Capture the cell that displays the provided text and extract its (x, y) central coordinate. 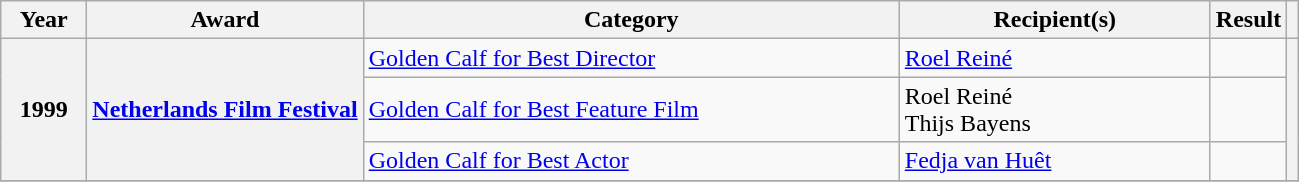
Golden Calf for Best Feature Film (631, 110)
Category (631, 20)
1999 (44, 110)
Result (1248, 20)
Roel Reiné (1054, 58)
Fedja van Huêt (1054, 161)
Year (44, 20)
Roel Reiné Thijs Bayens (1054, 110)
Netherlands Film Festival (225, 110)
Golden Calf for Best Actor (631, 161)
Award (225, 20)
Recipient(s) (1054, 20)
Golden Calf for Best Director (631, 58)
